Detect which cell encompasses the target text, then output its (X, Y) center coordinate. 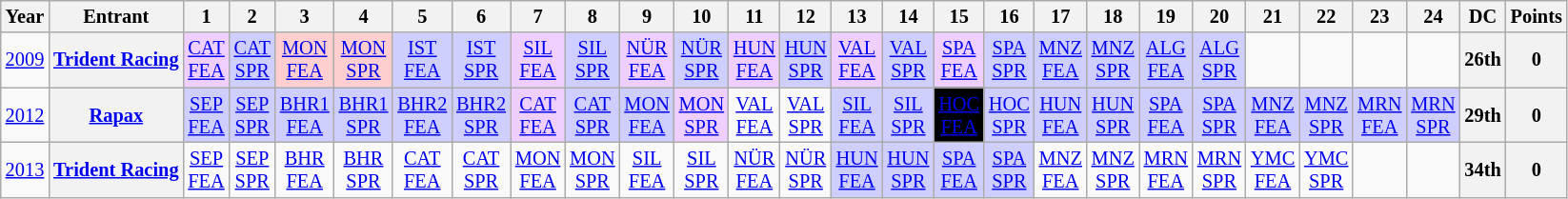
23 (1379, 16)
20 (1219, 16)
BHRFEA (305, 169)
Year (25, 16)
15 (958, 16)
21 (1273, 16)
Entrant (116, 16)
9 (646, 16)
19 (1166, 16)
ISTSPR (481, 60)
17 (1061, 16)
BHRSPR (364, 169)
2 (252, 16)
29th (1483, 115)
34th (1483, 169)
4 (364, 16)
3 (305, 16)
26th (1483, 60)
14 (908, 16)
18 (1113, 16)
HOCSPR (1010, 115)
ISTFEA (422, 60)
BHR1SPR (364, 115)
7 (537, 16)
16 (1010, 16)
13 (857, 16)
Points (1537, 16)
DC (1483, 16)
2013 (25, 169)
8 (593, 16)
10 (701, 16)
11 (754, 16)
YMCSPR (1326, 169)
Rapax (116, 115)
6 (481, 16)
5 (422, 16)
HOCFEA (958, 115)
BHR2SPR (481, 115)
1 (206, 16)
BHR1FEA (305, 115)
BHR2FEA (422, 115)
YMCFEA (1273, 169)
24 (1433, 16)
2012 (25, 115)
2009 (25, 60)
12 (806, 16)
ALGFEA (1166, 60)
ALGSPR (1219, 60)
22 (1326, 16)
